Search for the cell housing the specified text and yield its [x, y] center coordinate. 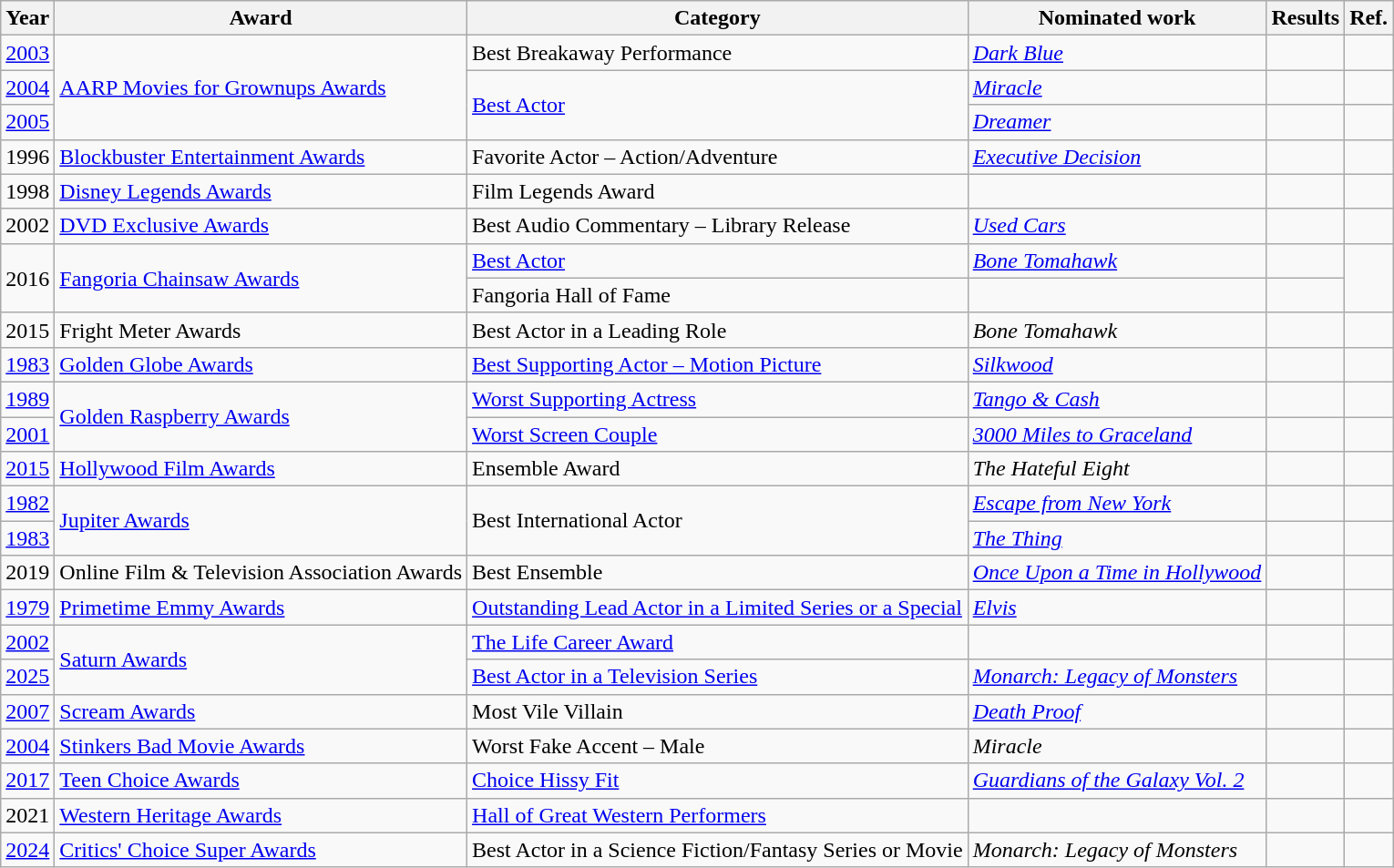
2024 [27, 850]
Film Legends Award [718, 191]
Worst Supporting Actress [718, 399]
Online Film & Television Association Awards [261, 573]
Western Heritage Awards [261, 815]
Teen Choice Awards [261, 781]
2001 [27, 434]
Once Upon a Time in Hollywood [1117, 573]
Worst Screen Couple [718, 434]
Category [718, 18]
2025 [27, 677]
Results [1306, 18]
Best Audio Commentary – Library Release [718, 226]
1996 [27, 157]
Year [27, 18]
Best Actor in a Leading Role [718, 330]
2017 [27, 781]
3000 Miles to Graceland [1117, 434]
Dreamer [1117, 122]
2007 [27, 711]
Most Vile Villain [718, 711]
Primetime Emmy Awards [261, 608]
Best International Actor [718, 521]
Best Supporting Actor – Motion Picture [718, 364]
2016 [27, 278]
2003 [27, 53]
Used Cars [1117, 226]
Stinkers Bad Movie Awards [261, 746]
Hollywood Film Awards [261, 469]
Death Proof [1117, 711]
Award [261, 18]
2005 [27, 122]
Fright Meter Awards [261, 330]
Guardians of the Galaxy Vol. 2 [1117, 781]
Fangoria Chainsaw Awards [261, 278]
Ref. [1368, 18]
2019 [27, 573]
Outstanding Lead Actor in a Limited Series or a Special [718, 608]
Favorite Actor – Action/Adventure [718, 157]
Critics' Choice Super Awards [261, 850]
Best Actor in a Science Fiction/Fantasy Series or Movie [718, 850]
1998 [27, 191]
Tango & Cash [1117, 399]
Best Breakaway Performance [718, 53]
Blockbuster Entertainment Awards [261, 157]
The Hateful Eight [1117, 469]
Golden Raspberry Awards [261, 416]
The Thing [1117, 538]
Golden Globe Awards [261, 364]
Dark Blue [1117, 53]
Elvis [1117, 608]
2021 [27, 815]
Ensemble Award [718, 469]
Disney Legends Awards [261, 191]
Scream Awards [261, 711]
Worst Fake Accent – Male [718, 746]
Silkwood [1117, 364]
Best Ensemble [718, 573]
Saturn Awards [261, 659]
Choice Hissy Fit [718, 781]
1982 [27, 504]
Jupiter Awards [261, 521]
DVD Exclusive Awards [261, 226]
Executive Decision [1117, 157]
1979 [27, 608]
Hall of Great Western Performers [718, 815]
AARP Movies for Grownups Awards [261, 87]
Fangoria Hall of Fame [718, 295]
1989 [27, 399]
Best Actor in a Television Series [718, 677]
Nominated work [1117, 18]
The Life Career Award [718, 642]
Escape from New York [1117, 504]
